Provide the (x, y) coordinate of the cell's center where the given text is located.  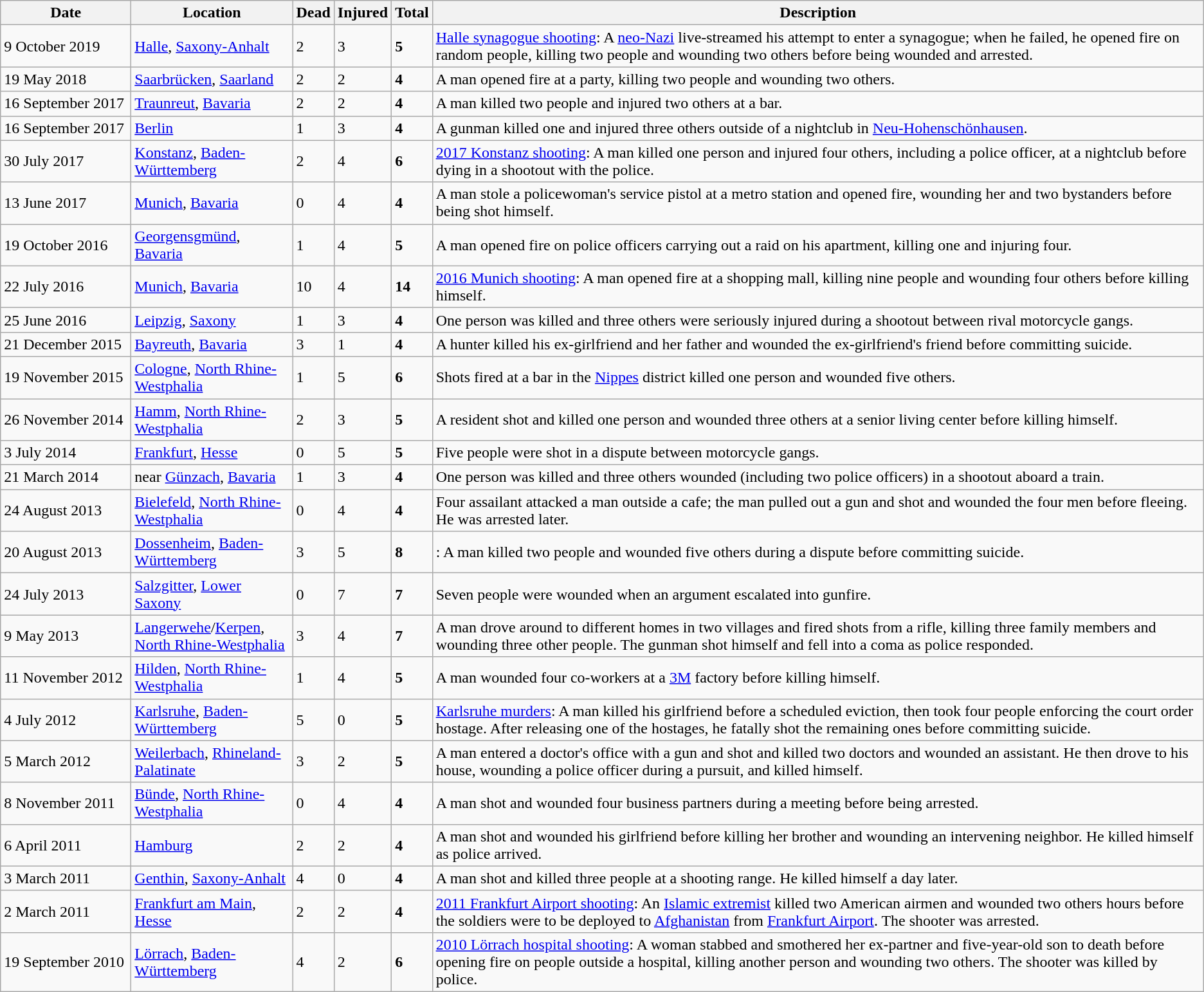
24 July 2013 (66, 594)
: A man killed two people and wounded five others during a dispute before committing suicide. (818, 552)
A gunman killed one and injured three others outside of a nightclub in Neu-Hohenschönhausen. (818, 128)
A man shot and killed three people at a shooting range. He killed himself a day later. (818, 878)
26 November 2014 (66, 419)
3 March 2011 (66, 878)
A man shot and wounded four business partners during a meeting before being arrested. (818, 803)
A man opened fire on police officers carrying out a raid on his apartment, killing one and injuring four. (818, 244)
Dead (313, 13)
Halle, Saxony-Anhalt (212, 46)
A man stole a policewoman's service pistol at a metro station and opened fire, wounding her and two bystanders before being shot himself. (818, 203)
Location (212, 13)
Genthin, Saxony-Anhalt (212, 878)
Frankfurt, Hesse (212, 453)
19 November 2015 (66, 377)
A man wounded four co-workers at a 3M factory before killing himself. (818, 678)
30 July 2017 (66, 161)
Weilerbach, Rhineland-Palatinate (212, 762)
Hamburg (212, 845)
19 May 2018 (66, 79)
6 April 2011 (66, 845)
Bayreuth, Bavaria (212, 344)
A man shot and wounded his girlfriend before killing her brother and wounding an intervening neighbor. He killed himself as police arrived. (818, 845)
Georgensgmünd, Bavaria (212, 244)
Five people were shot in a dispute between motorcycle gangs. (818, 453)
Shots fired at a bar in the Nippes district killed one person and wounded five others. (818, 377)
5 March 2012 (66, 762)
near Günzach, Bavaria (212, 477)
11 November 2012 (66, 678)
19 October 2016 (66, 244)
Date (66, 13)
22 July 2016 (66, 287)
24 August 2013 (66, 511)
4 July 2012 (66, 719)
Frankfurt am Main, Hesse (212, 911)
Lörrach, Baden-Württemberg (212, 962)
2016 Munich shooting: A man opened fire at a shopping mall, killing nine people and wounding four others before killing himself. (818, 287)
Leipzig, Saxony (212, 320)
Saarbrücken, Saarland (212, 79)
A man killed two people and injured two others at a bar. (818, 104)
Bielefeld, North Rhine-Westphalia (212, 511)
Description (818, 13)
13 June 2017 (66, 203)
3 July 2014 (66, 453)
Four assailant attacked a man outside a cafe; the man pulled out a gun and shot and wounded the four men before fleeing. He was arrested later. (818, 511)
Karlsruhe, Baden-Württemberg (212, 719)
21 December 2015 (66, 344)
One person was killed and three others wounded (including two police officers) in a shootout aboard a train. (818, 477)
A man opened fire at a party, killing two people and wounding two others. (818, 79)
Berlin (212, 128)
Hilden, North Rhine-Westphalia (212, 678)
9 October 2019 (66, 46)
Total (412, 13)
8 November 2011 (66, 803)
Langerwehe/Kerpen, North Rhine-Westphalia (212, 636)
A hunter killed his ex-girlfriend and her father and wounded the ex-girlfriend's friend before committing suicide. (818, 344)
9 May 2013 (66, 636)
14 (412, 287)
8 (412, 552)
Dossenheim, Baden-Württemberg (212, 552)
Injured (363, 13)
Traunreut, Bavaria (212, 104)
Salzgitter, Lower Saxony (212, 594)
Konstanz, Baden-Württemberg (212, 161)
Bünde, North Rhine-Westphalia (212, 803)
Seven people were wounded when an argument escalated into gunfire. (818, 594)
A resident shot and killed one person and wounded three others at a senior living center before killing himself. (818, 419)
19 September 2010 (66, 962)
10 (313, 287)
Cologne, North Rhine-Westphalia (212, 377)
Hamm, North Rhine-Westphalia (212, 419)
25 June 2016 (66, 320)
21 March 2014 (66, 477)
One person was killed and three others were seriously injured during a shootout between rival motorcycle gangs. (818, 320)
2 March 2011 (66, 911)
20 August 2013 (66, 552)
